Return the [x, y] coordinate for the center point of the cell that contains the specified text.  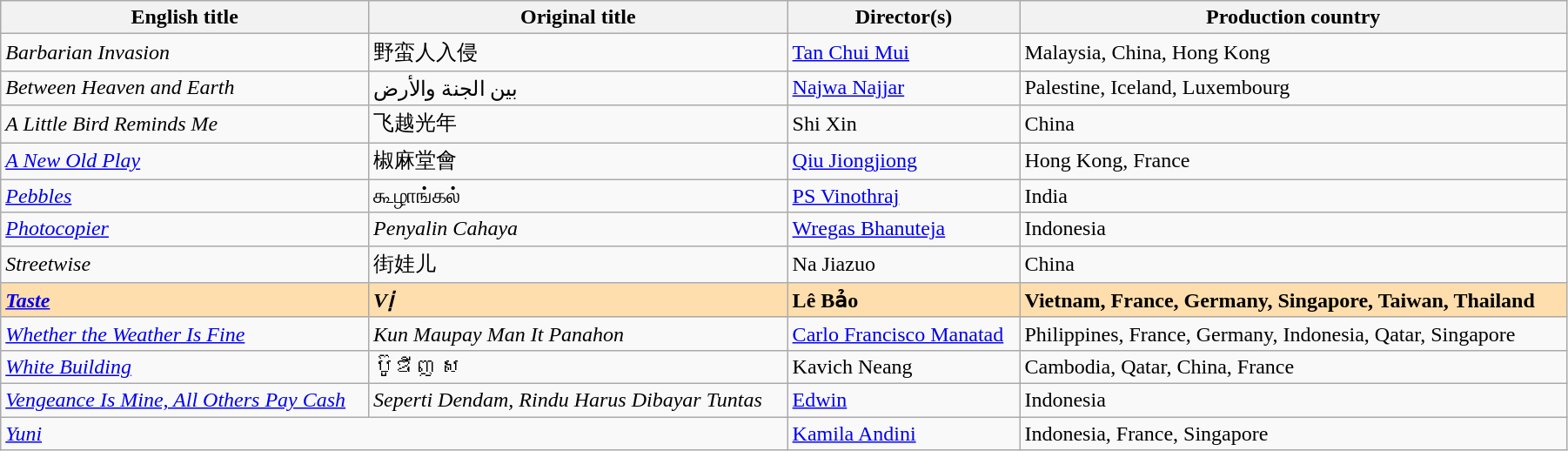
Yuni [394, 433]
野蛮人入侵 [579, 52]
Palestine, Iceland, Luxembourg [1293, 88]
Malaysia, China, Hong Kong [1293, 52]
Na Jiazuo [903, 265]
A New Old Play [184, 162]
Kamila Andini [903, 433]
Qiu Jiongjiong [903, 162]
Shi Xin [903, 124]
Kavich Neang [903, 367]
White Building [184, 367]
飞越光年 [579, 124]
கூழாங்கல் [579, 196]
Lê Bảo [903, 300]
Wregas Bhanuteja [903, 229]
Photocopier [184, 229]
Philippines, France, Germany, Indonesia, Qatar, Singapore [1293, 333]
Cambodia, Qatar, China, France [1293, 367]
Taste [184, 300]
Director(s) [903, 17]
Barbarian Invasion [184, 52]
Production country [1293, 17]
街娃儿 [579, 265]
Between Heaven and Earth [184, 88]
Kun Maupay Man It Panahon [579, 333]
Vengeance Is Mine, All Others Pay Cash [184, 400]
India [1293, 196]
Edwin [903, 400]
Seperti Dendam, Rindu Harus Dibayar Tuntas [579, 400]
Carlo Francisco Manatad [903, 333]
椒麻堂會 [579, 162]
Najwa Najjar [903, 88]
Whether the Weather Is Fine [184, 333]
Vietnam, France, Germany, Singapore, Taiwan, Thailand [1293, 300]
Pebbles [184, 196]
Penyalin Cahaya [579, 229]
Indonesia, France, Singapore [1293, 433]
A Little Bird Reminds Me [184, 124]
بين الجنة والأرض [579, 88]
ប៊ូឌីញ ស [579, 367]
Streetwise [184, 265]
English title [184, 17]
Tan Chui Mui [903, 52]
PS Vinothraj [903, 196]
Vị [579, 300]
Original title [579, 17]
Hong Kong, France [1293, 162]
